Pinpoint the cell where the given text exists, returning its [x, y] midpoint coordinate. 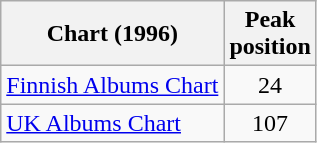
Chart (1996) [112, 34]
107 [270, 123]
UK Albums Chart [112, 123]
24 [270, 85]
Finnish Albums Chart [112, 85]
Peakposition [270, 34]
